Return the (X, Y) coordinate for the center point of the cell that contains the specified text.  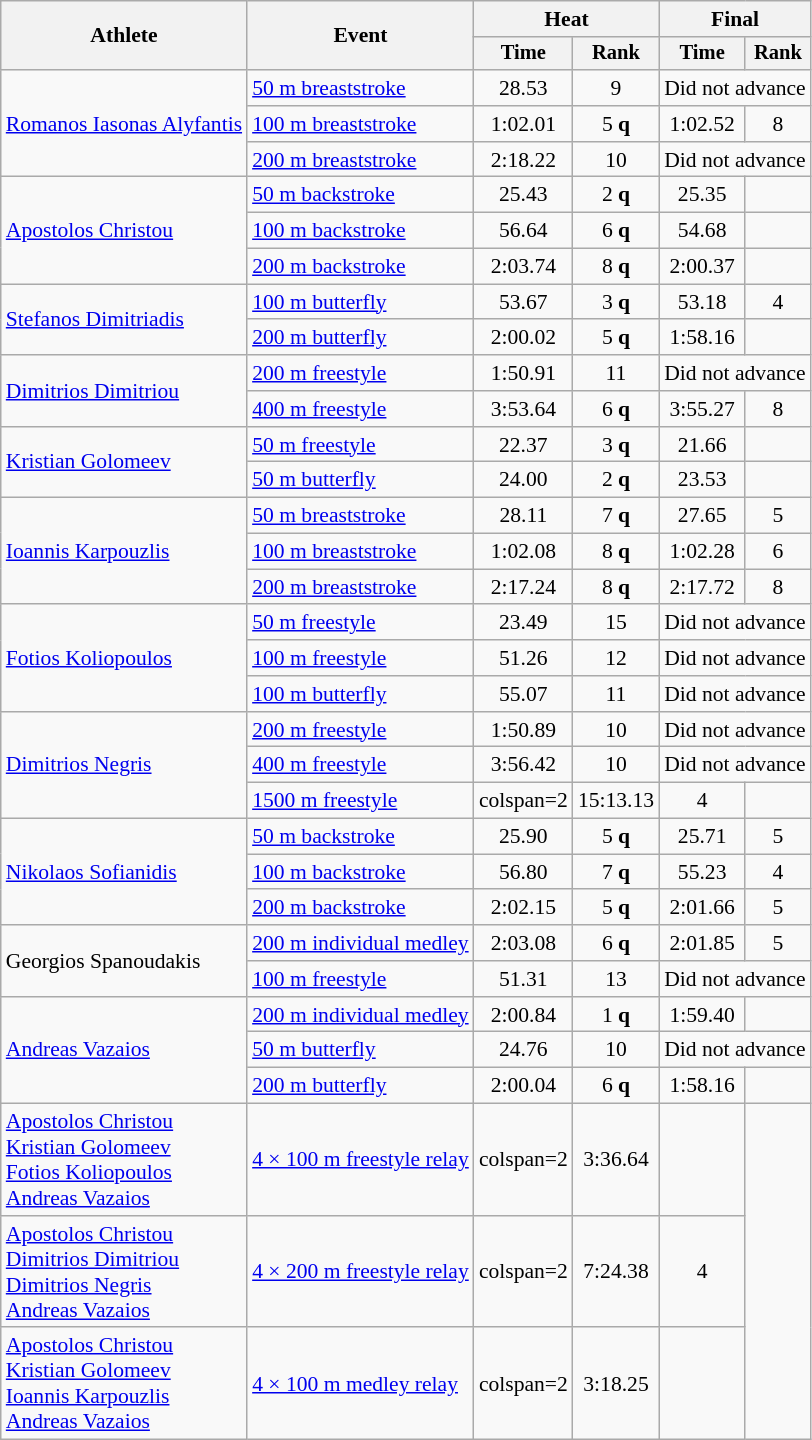
1:59.40 (702, 1015)
1 q (616, 1015)
28.11 (524, 516)
15:13.13 (616, 801)
15 (616, 623)
Stefanos Dimitriadis (124, 320)
25.71 (702, 837)
56.64 (524, 231)
Final (735, 19)
2:00.02 (524, 338)
Fotios Koliopoulos (124, 658)
2:02.15 (524, 908)
21.66 (702, 445)
51.26 (524, 658)
2:01.85 (702, 943)
22.37 (524, 445)
Apostolos ChristouDimitrios DimitriouDimitrios NegrisAndreas Vazaios (124, 1272)
3:56.42 (524, 765)
56.80 (524, 872)
1:02.28 (702, 552)
55.23 (702, 872)
2:01.66 (702, 908)
Heat (566, 19)
4 × 100 m freestyle relay (360, 1160)
3:53.64 (524, 409)
Ioannis Karpouzlis (124, 552)
2:00.84 (524, 1015)
4 × 100 m medley relay (360, 1384)
53.18 (702, 302)
Dimitrios Dimitriou (124, 390)
25.90 (524, 837)
Georgios Spanoudakis (124, 960)
Apostolos ChristouKristian GolomeevIoannis KarpouzlisAndreas Vazaios (124, 1384)
Apostolos ChristouKristian GolomeevFotios KoliopoulosAndreas Vazaios (124, 1160)
3:18.25 (616, 1384)
Romanos Iasonas Alyfantis (124, 124)
6 (778, 552)
55.07 (524, 694)
1:50.91 (524, 373)
2:18.22 (524, 160)
2:17.72 (702, 587)
3:36.64 (616, 1160)
2:00.04 (524, 1086)
24.00 (524, 480)
1:02.01 (524, 124)
7:24.38 (616, 1272)
9 (616, 88)
12 (616, 658)
27.65 (702, 516)
23.53 (702, 480)
23.49 (524, 623)
25.43 (524, 195)
3:55.27 (702, 409)
25.35 (702, 195)
4 × 200 m freestyle relay (360, 1272)
Kristian Golomeev (124, 462)
2:03.08 (524, 943)
53.67 (524, 302)
13 (616, 979)
2:17.24 (524, 587)
2:00.37 (702, 267)
1:02.52 (702, 124)
Dimitrios Negris (124, 766)
54.68 (702, 231)
24.76 (524, 1050)
51.31 (524, 979)
2:03.74 (524, 267)
28.53 (524, 88)
Nikolaos Sofianidis (124, 872)
Andreas Vazaios (124, 1050)
1:02.08 (524, 552)
Apostolos Christou (124, 230)
1500 m freestyle (360, 801)
Athlete (124, 36)
1:50.89 (524, 730)
Event (360, 36)
